Identify which cell holds the provided text, then report its (x, y) central coordinate. 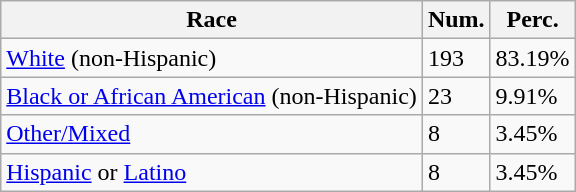
193 (456, 58)
Black or African American (non-Hispanic) (212, 96)
White (non-Hispanic) (212, 58)
Num. (456, 20)
9.91% (532, 96)
Other/Mixed (212, 134)
Race (212, 20)
23 (456, 96)
Perc. (532, 20)
83.19% (532, 58)
Hispanic or Latino (212, 172)
